Search for the cell housing the specified text and yield its (X, Y) center coordinate. 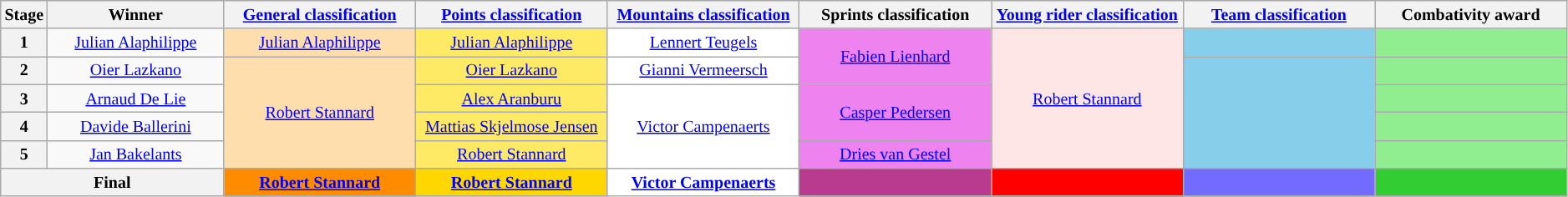
Combativity award (1471, 15)
Mountains classification (703, 15)
4 (24, 127)
Alex Aranburu (511, 98)
Arnaud De Lie (135, 98)
Young rider classification (1087, 15)
Stage (24, 15)
Fabien Lienhard (896, 57)
Dries van Gestel (896, 154)
Winner (135, 15)
2 (24, 70)
Gianni Vermeersch (703, 70)
Jan Bakelants (135, 154)
Lennert Teugels (703, 43)
Team classification (1279, 15)
General classification (320, 15)
Sprints classification (896, 15)
Points classification (511, 15)
1 (24, 43)
Davide Ballerini (135, 127)
Mattias Skjelmose Jensen (511, 127)
3 (24, 98)
Casper Pedersen (896, 112)
5 (24, 154)
Final (112, 182)
